Extract the (X, Y) coordinate from the center of the cell holding the provided text.  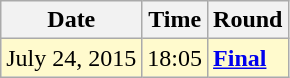
July 24, 2015 (72, 58)
Final (248, 58)
18:05 (175, 58)
Date (72, 20)
Round (248, 20)
Time (175, 20)
